Provide the (x, y) coordinate of the cell's center where the given text is located.  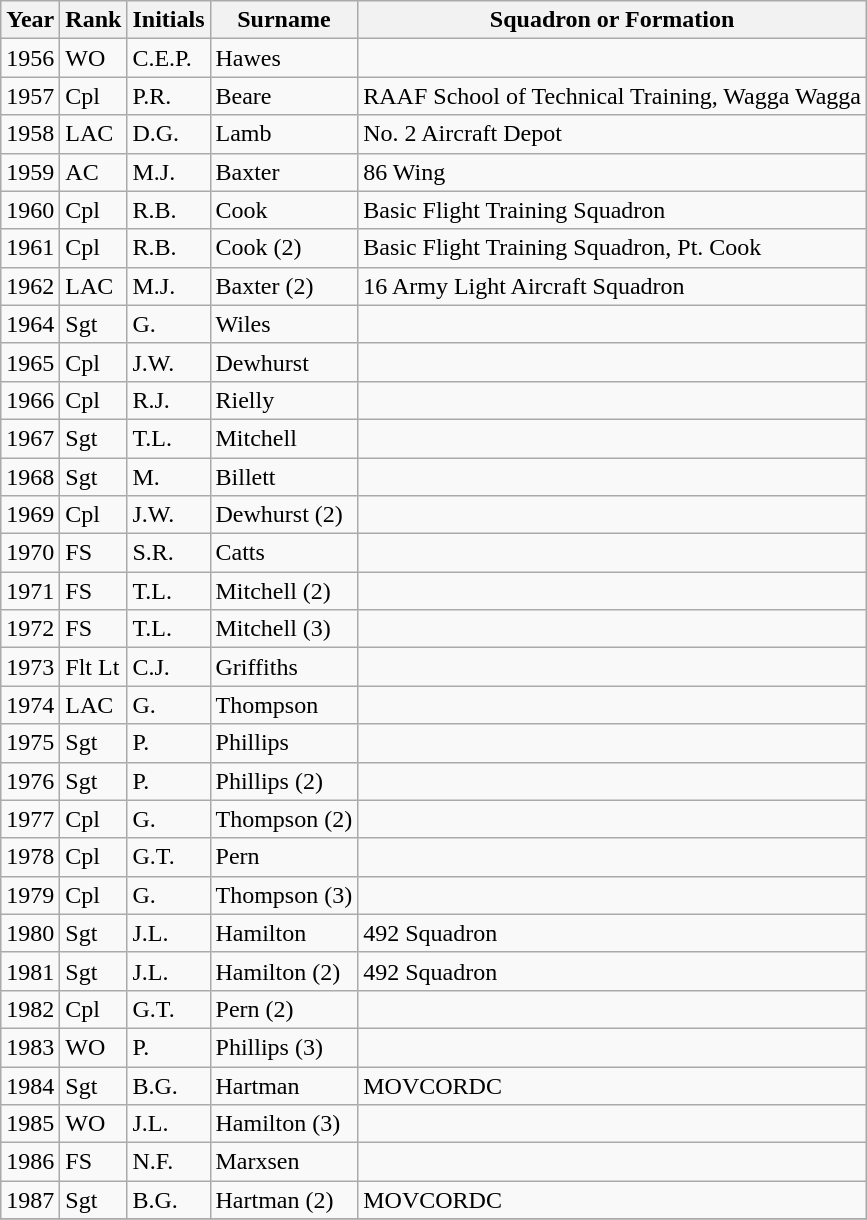
Dewhurst (284, 362)
1984 (30, 1085)
1973 (30, 667)
1968 (30, 477)
Hawes (284, 58)
1975 (30, 743)
16 Army Light Aircraft Squadron (612, 286)
1971 (30, 591)
Griffiths (284, 667)
Pern (284, 857)
1970 (30, 553)
1960 (30, 210)
D.G. (168, 134)
1987 (30, 1200)
Mitchell (284, 438)
Cook (2) (284, 248)
C.J. (168, 667)
1967 (30, 438)
Beare (284, 96)
Initials (168, 20)
1961 (30, 248)
Rielly (284, 400)
1981 (30, 971)
Thompson (3) (284, 895)
86 Wing (612, 172)
Squadron or Formation (612, 20)
1965 (30, 362)
Rank (94, 20)
1983 (30, 1047)
Hamilton (284, 933)
1979 (30, 895)
Thompson (2) (284, 819)
Dewhurst (2) (284, 515)
1962 (30, 286)
Hartman (2) (284, 1200)
1978 (30, 857)
Surname (284, 20)
Flt Lt (94, 667)
Wiles (284, 324)
1980 (30, 933)
1957 (30, 96)
Cook (284, 210)
Phillips (3) (284, 1047)
M. (168, 477)
R.J. (168, 400)
1966 (30, 400)
1958 (30, 134)
No. 2 Aircraft Depot (612, 134)
1969 (30, 515)
Billett (284, 477)
S.R. (168, 553)
1974 (30, 705)
1985 (30, 1124)
Phillips (2) (284, 781)
P.R. (168, 96)
RAAF School of Technical Training, Wagga Wagga (612, 96)
Phillips (284, 743)
1972 (30, 629)
Mitchell (3) (284, 629)
1964 (30, 324)
1977 (30, 819)
1982 (30, 1009)
Lamb (284, 134)
AC (94, 172)
Baxter (2) (284, 286)
Marxsen (284, 1162)
Mitchell (2) (284, 591)
Basic Flight Training Squadron, Pt. Cook (612, 248)
C.E.P. (168, 58)
1959 (30, 172)
Hamilton (3) (284, 1124)
Basic Flight Training Squadron (612, 210)
1986 (30, 1162)
Thompson (284, 705)
N.F. (168, 1162)
Baxter (284, 172)
Catts (284, 553)
Hamilton (2) (284, 971)
1956 (30, 58)
Pern (2) (284, 1009)
Hartman (284, 1085)
Year (30, 20)
1976 (30, 781)
